From the cell containing the given text, extract its center point as [x, y] coordinate. 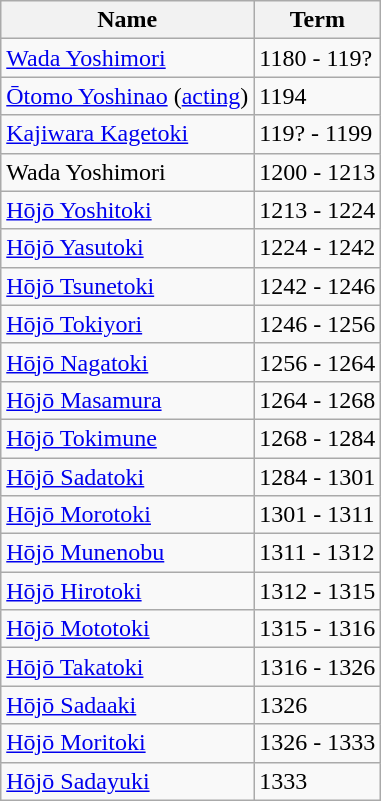
1246 - 1256 [318, 324]
1256 - 1264 [318, 362]
1264 - 1268 [318, 400]
Term [318, 20]
Hōjō Tokiyori [128, 324]
1311 - 1312 [318, 553]
1312 - 1315 [318, 591]
Hōjō Takatoki [128, 667]
1268 - 1284 [318, 438]
1333 [318, 781]
Hōjō Hirotoki [128, 591]
Hōjō Nagatoki [128, 362]
1200 - 1213 [318, 172]
Ōtomo Yoshinao (acting) [128, 96]
1315 - 1316 [318, 629]
119? - 1199 [318, 134]
Hōjō Morotoki [128, 515]
Hōjō Tsunetoki [128, 286]
1242 - 1246 [318, 286]
Kajiwara Kagetoki [128, 134]
Hōjō Sadayuki [128, 781]
1284 - 1301 [318, 477]
1224 - 1242 [318, 248]
Name [128, 20]
1213 - 1224 [318, 210]
1301 - 1311 [318, 515]
Hōjō Sadatoki [128, 477]
1180 - 119? [318, 58]
Hōjō Yasutoki [128, 248]
Hōjō Munenobu [128, 553]
Hōjō Yoshitoki [128, 210]
1326 - 1333 [318, 743]
1316 - 1326 [318, 667]
1194 [318, 96]
Hōjō Mototoki [128, 629]
Hōjō Tokimune [128, 438]
Hōjō Moritoki [128, 743]
Hōjō Sadaaki [128, 705]
1326 [318, 705]
Hōjō Masamura [128, 400]
